Locate the cell with the specified text and output its (x, y) center coordinate. 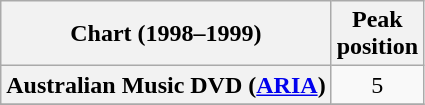
Peakposition (377, 34)
Chart (1998–1999) (166, 34)
5 (377, 85)
Australian Music DVD (ARIA) (166, 85)
